Identify which cell holds the provided text, then report its (x, y) central coordinate. 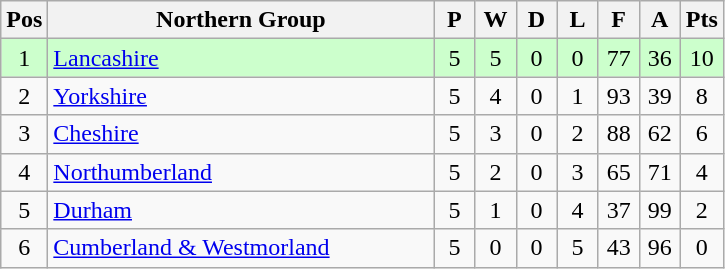
Pts (702, 20)
A (660, 20)
96 (660, 248)
Yorkshire (241, 96)
Durham (241, 210)
10 (702, 58)
D (536, 20)
65 (618, 172)
36 (660, 58)
P (454, 20)
39 (660, 96)
W (496, 20)
Cheshire (241, 134)
F (618, 20)
Cumberland & Westmorland (241, 248)
71 (660, 172)
Northern Group (241, 20)
62 (660, 134)
43 (618, 248)
Pos (24, 20)
99 (660, 210)
L (578, 20)
77 (618, 58)
88 (618, 134)
37 (618, 210)
93 (618, 96)
Northumberland (241, 172)
Lancashire (241, 58)
8 (702, 96)
